For the text-containing cell, return its midpoint in [X, Y] coordinate format. 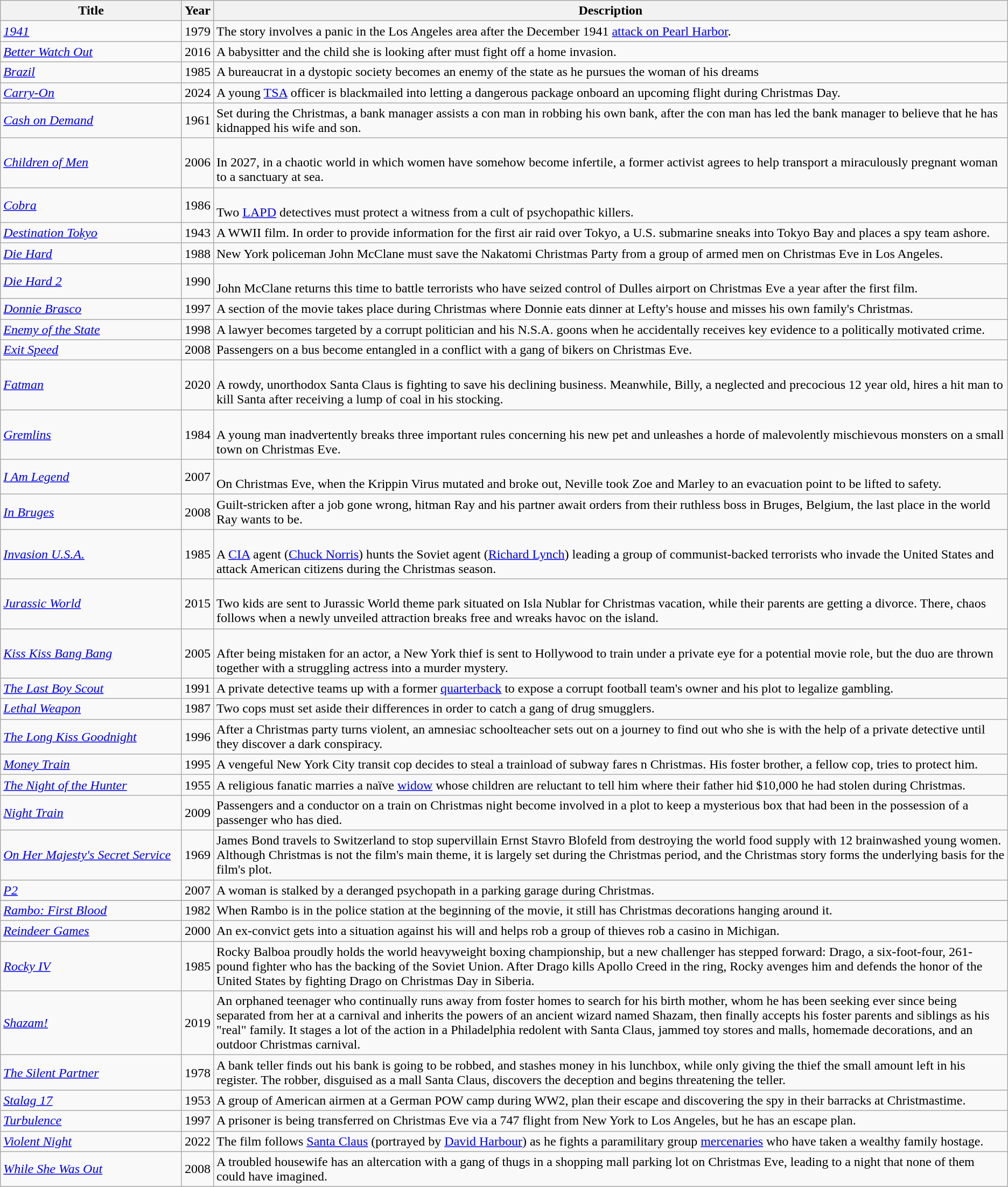
Two cops must set aside their differences in order to catch a gang of drug smugglers. [611, 709]
A woman is stalked by a deranged psychopath in a parking garage during Christmas. [611, 890]
1987 [197, 709]
New York policeman John McClane must save the Nakatomi Christmas Party from a group of armed men on Christmas Eve in Los Angeles. [611, 253]
1991 [197, 688]
Kiss Kiss Bang Bang [92, 653]
P2 [92, 890]
1979 [197, 31]
Title [92, 11]
1996 [197, 737]
On Christmas Eve, when the Krippin Virus mutated and broke out, Neville took Zoe and Marley to an evacuation point to be lifted to safety. [611, 477]
2000 [197, 931]
1969 [197, 855]
1953 [197, 1100]
Die Hard [92, 253]
1995 [197, 764]
Destination Tokyo [92, 233]
I Am Legend [92, 477]
Exit Speed [92, 350]
Passengers on a bus become entangled in a conflict with a gang of bikers on Christmas Eve. [611, 350]
The film follows Santa Claus (portrayed by David Harbour) as he fights a paramilitary group mercenaries who have taken a wealthy family hostage. [611, 1141]
1941 [92, 31]
1943 [197, 233]
A young TSA officer is blackmailed into letting a dangerous package onboard an upcoming flight during Christmas Day. [611, 93]
2019 [197, 1023]
2015 [197, 604]
2005 [197, 653]
On Her Majesty's Secret Service [92, 855]
1998 [197, 329]
In Bruges [92, 512]
Stalag 17 [92, 1100]
A lawyer becomes targeted by a corrupt politician and his N.S.A. goons when he accidentally receives key evidence to a politically motivated crime. [611, 329]
Brazil [92, 72]
An ex-convict gets into a situation against his will and helps rob a group of thieves rob a casino in Michigan. [611, 931]
Night Train [92, 812]
Description [611, 11]
Shazam! [92, 1023]
2020 [197, 385]
When Rambo is in the police station at the beginning of the movie, it still has Christmas decorations hanging around it. [611, 911]
Jurassic World [92, 604]
A WWII film. In order to provide information for the first air raid over Tokyo, a U.S. submarine sneaks into Tokyo Bay and places a spy team ashore. [611, 233]
Money Train [92, 764]
John McClane returns this time to battle terrorists who have seized control of Dulles airport on Christmas Eve a year after the first film. [611, 281]
Enemy of the State [92, 329]
Year [197, 11]
Die Hard 2 [92, 281]
The Silent Partner [92, 1073]
Rocky IV [92, 966]
Lethal Weapon [92, 709]
1961 [197, 121]
1990 [197, 281]
Reindeer Games [92, 931]
2022 [197, 1141]
1982 [197, 911]
Violent Night [92, 1141]
Rambo: First Blood [92, 911]
Fatman [92, 385]
The story involves a panic in the Los Angeles area after the December 1941 attack on Pearl Harbor. [611, 31]
A prisoner is being transferred on Christmas Eve via a 747 flight from New York to Los Angeles, but he has an escape plan. [611, 1121]
Invasion U.S.A. [92, 554]
2016 [197, 52]
A private detective teams up with a former quarterback to expose a corrupt football team's owner and his plot to legalize gambling. [611, 688]
Two LAPD detectives must protect a witness from a cult of psychopathic killers. [611, 205]
The Night of the Hunter [92, 785]
1986 [197, 205]
Cobra [92, 205]
1988 [197, 253]
1978 [197, 1073]
A religious fanatic marries a naïve widow whose children are reluctant to tell him where their father hid $10,000 he had stolen during Christmas. [611, 785]
1955 [197, 785]
Donnie Brasco [92, 309]
Gremlins [92, 435]
1984 [197, 435]
A babysitter and the child she is looking after must fight off a home invasion. [611, 52]
Cash on Demand [92, 121]
The Last Boy Scout [92, 688]
Children of Men [92, 163]
A section of the movie takes place during Christmas where Donnie eats dinner at Lefty's house and misses his own family's Christmas. [611, 309]
A bureaucrat in a dystopic society becomes an enemy of the state as he pursues the woman of his dreams [611, 72]
The Long Kiss Goodnight [92, 737]
2006 [197, 163]
2024 [197, 93]
Turbulence [92, 1121]
Carry-On [92, 93]
Better Watch Out [92, 52]
While She Was Out [92, 1169]
2009 [197, 812]
A group of American airmen at a German POW camp during WW2, plan their escape and discovering the spy in their barracks at Christmastime. [611, 1100]
